Output the (X, Y) coordinate of the center of the cell containing the given text.  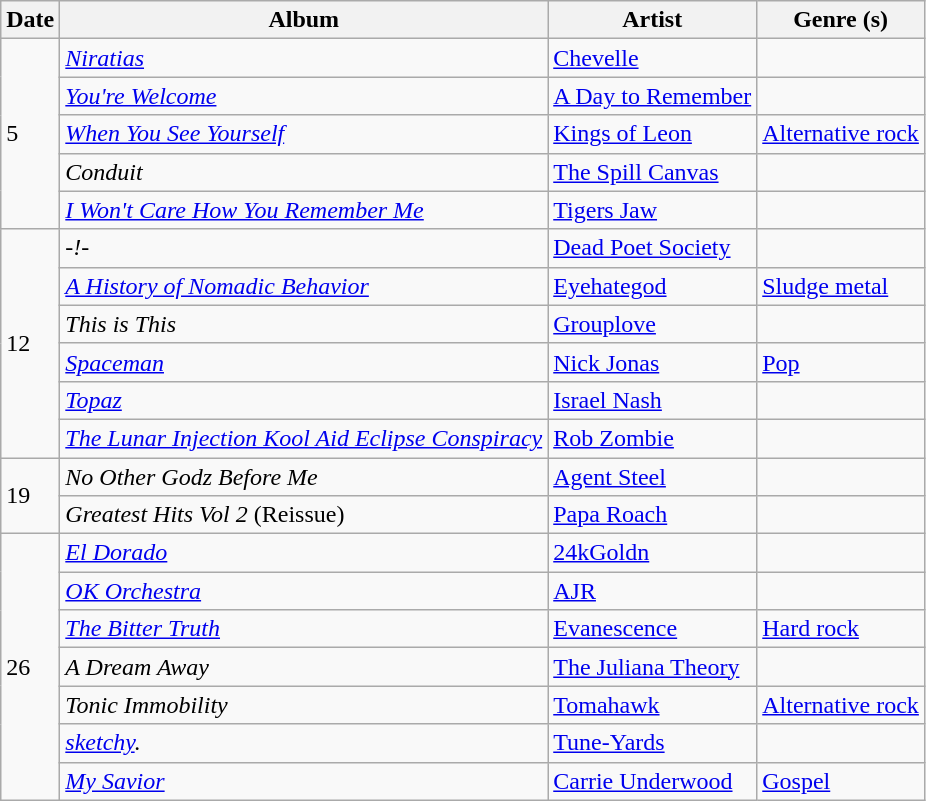
A Day to Remember (652, 96)
Niratias (304, 58)
Hard rock (841, 629)
Pop (841, 362)
A Dream Away (304, 667)
I Won't Care How You Remember Me (304, 210)
The Spill Canvas (652, 172)
When You See Yourself (304, 134)
A History of Nomadic Behavior (304, 286)
-!- (304, 248)
This is This (304, 324)
Dead Poet Society (652, 248)
Topaz (304, 400)
12 (30, 343)
Date (30, 20)
Carrie Underwood (652, 781)
OK Orchestra (304, 591)
24kGoldn (652, 553)
Tigers Jaw (652, 210)
Eyehategod (652, 286)
Evanescence (652, 629)
El Dorado (304, 553)
No Other Godz Before Me (304, 477)
Gospel (841, 781)
Conduit (304, 172)
Genre (s) (841, 20)
Sludge metal (841, 286)
My Savior (304, 781)
Chevelle (652, 58)
26 (30, 667)
Artist (652, 20)
Kings of Leon (652, 134)
Album (304, 20)
AJR (652, 591)
Papa Roach (652, 515)
The Lunar Injection Kool Aid Eclipse Conspiracy (304, 438)
Israel Nash (652, 400)
Greatest Hits Vol 2 (Reissue) (304, 515)
Nick Jonas (652, 362)
Rob Zombie (652, 438)
You're Welcome (304, 96)
The Bitter Truth (304, 629)
19 (30, 496)
5 (30, 134)
Tonic Immobility (304, 705)
Tomahawk (652, 705)
sketchy. (304, 743)
Agent Steel (652, 477)
Spaceman (304, 362)
The Juliana Theory (652, 667)
Grouplove (652, 324)
Tune-Yards (652, 743)
